For the text-containing cell, return its midpoint in [x, y] coordinate format. 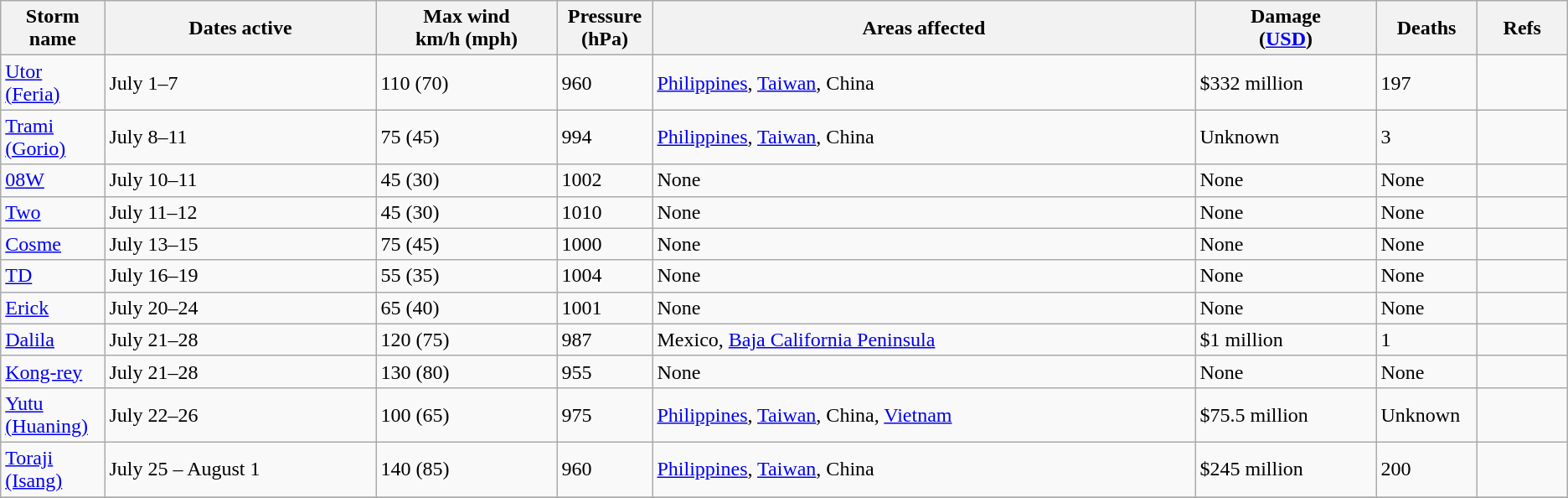
Kong-rey [53, 371]
$75.5 million [1286, 414]
3 [1426, 137]
975 [605, 414]
200 [1426, 469]
Trami (Gorio) [53, 137]
1 [1426, 340]
1010 [605, 212]
197 [1426, 82]
July 20–24 [240, 308]
Cosme [53, 244]
Philippines, Taiwan, China, Vietnam [924, 414]
Yutu (Huaning) [53, 414]
994 [605, 137]
110 (70) [467, 82]
July 8–11 [240, 137]
TD [53, 276]
Dalila [53, 340]
Storm name [53, 29]
Two [53, 212]
100 (65) [467, 414]
130 (80) [467, 371]
55 (35) [467, 276]
140 (85) [467, 469]
July 1–7 [240, 82]
Toraji (Isang) [53, 469]
July 10–11 [240, 180]
July 11–12 [240, 212]
987 [605, 340]
Pressure(hPa) [605, 29]
1004 [605, 276]
08W [53, 180]
1001 [605, 308]
July 16–19 [240, 276]
July 13–15 [240, 244]
$245 million [1286, 469]
120 (75) [467, 340]
1002 [605, 180]
Max windkm/h (mph) [467, 29]
Refs [1522, 29]
Utor (Feria) [53, 82]
Dates active [240, 29]
Mexico, Baja California Peninsula [924, 340]
Deaths [1426, 29]
65 (40) [467, 308]
Areas affected [924, 29]
Erick [53, 308]
Damage(USD) [1286, 29]
955 [605, 371]
$1 million [1286, 340]
$332 million [1286, 82]
July 25 – August 1 [240, 469]
July 22–26 [240, 414]
1000 [605, 244]
